Scan for the cell matching the given text and deliver its [X, Y] coordinate at center. 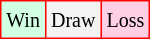
Loss [126, 20]
Win [24, 20]
Draw [72, 20]
